Output the (x, y) coordinate of the center of the cell containing the given text.  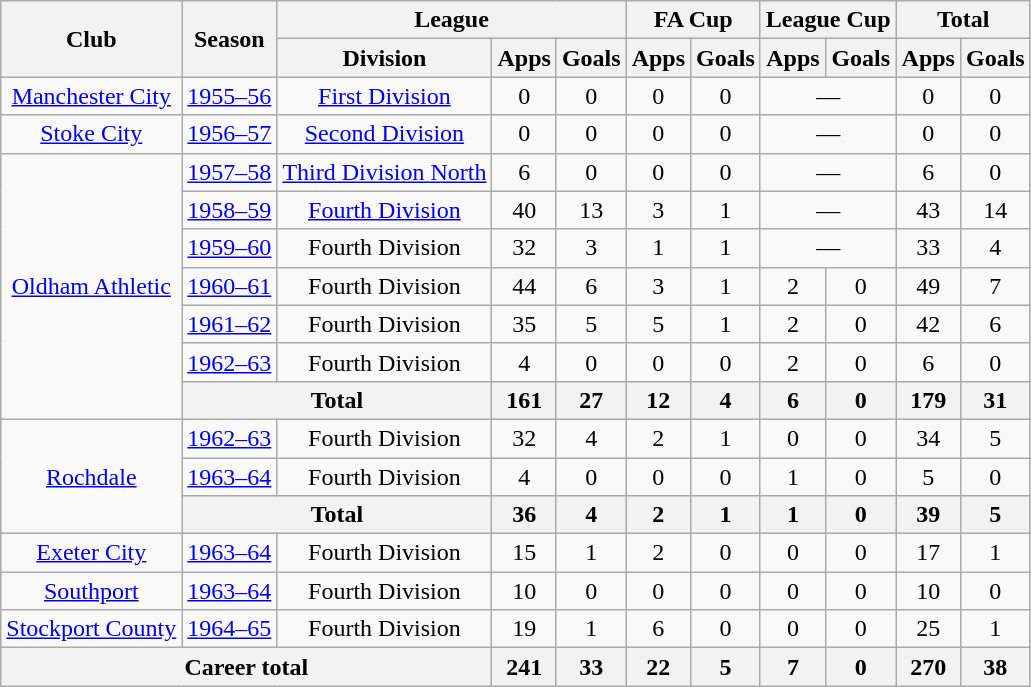
43 (928, 210)
FA Cup (693, 20)
38 (995, 667)
36 (524, 515)
31 (995, 400)
Exeter City (92, 553)
44 (524, 286)
49 (928, 286)
22 (658, 667)
19 (524, 629)
35 (524, 324)
League (452, 20)
1955–56 (230, 96)
1958–59 (230, 210)
241 (524, 667)
Southport (92, 591)
1960–61 (230, 286)
17 (928, 553)
Oldham Athletic (92, 286)
1957–58 (230, 172)
First Division (384, 96)
Stoke City (92, 134)
Club (92, 39)
Division (384, 58)
League Cup (828, 20)
1956–57 (230, 134)
161 (524, 400)
25 (928, 629)
34 (928, 438)
39 (928, 515)
15 (524, 553)
Second Division (384, 134)
12 (658, 400)
270 (928, 667)
1959–60 (230, 248)
Rochdale (92, 476)
13 (591, 210)
14 (995, 210)
40 (524, 210)
1964–65 (230, 629)
Career total (246, 667)
179 (928, 400)
27 (591, 400)
1961–62 (230, 324)
42 (928, 324)
Manchester City (92, 96)
Stockport County (92, 629)
Third Division North (384, 172)
Season (230, 39)
